Extract the [X, Y] coordinate from the center of the cell holding the provided text.  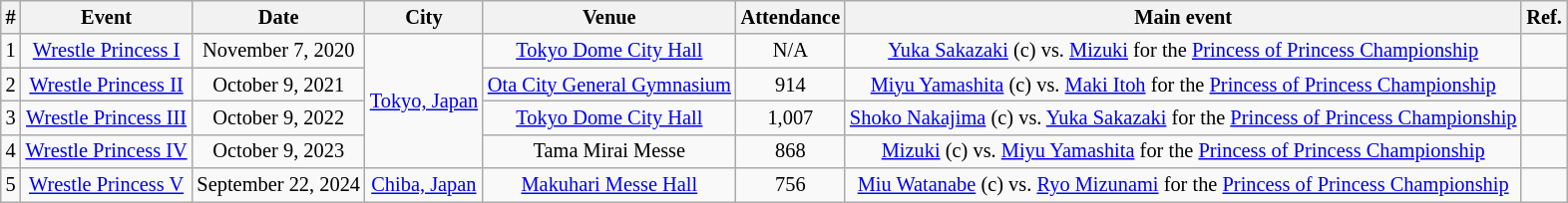
Attendance [790, 17]
Venue [609, 17]
868 [790, 151]
Miu Watanabe (c) vs. Ryo Mizunami for the Princess of Princess Championship [1183, 185]
Miyu Yamashita (c) vs. Maki Itoh for the Princess of Princess Championship [1183, 85]
Tama Mirai Messe [609, 151]
Ota City General Gymnasium [609, 85]
2 [11, 85]
Yuka Sakazaki (c) vs. Mizuki for the Princess of Princess Championship [1183, 51]
City [424, 17]
Date [279, 17]
October 9, 2023 [279, 151]
Main event [1183, 17]
Mizuki (c) vs. Miyu Yamashita for the Princess of Princess Championship [1183, 151]
914 [790, 85]
Wrestle Princess V [107, 185]
September 22, 2024 [279, 185]
Tokyo, Japan [424, 101]
Chiba, Japan [424, 185]
November 7, 2020 [279, 51]
# [11, 17]
4 [11, 151]
October 9, 2022 [279, 117]
N/A [790, 51]
Wrestle Princess IV [107, 151]
Shoko Nakajima (c) vs. Yuka Sakazaki for the Princess of Princess Championship [1183, 117]
3 [11, 117]
Wrestle Princess I [107, 51]
Wrestle Princess III [107, 117]
October 9, 2021 [279, 85]
1 [11, 51]
5 [11, 185]
1,007 [790, 117]
Event [107, 17]
Ref. [1544, 17]
Wrestle Princess II [107, 85]
756 [790, 185]
Makuhari Messe Hall [609, 185]
